For the text-containing cell, return its midpoint in [X, Y] coordinate format. 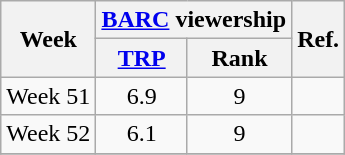
6.1 [142, 134]
BARC viewership [194, 20]
Week [48, 39]
Week 51 [48, 96]
Ref. [318, 39]
6.9 [142, 96]
Week 52 [48, 134]
TRP [142, 58]
Rank [239, 58]
